Identify which cell holds the provided text, then report its [X, Y] central coordinate. 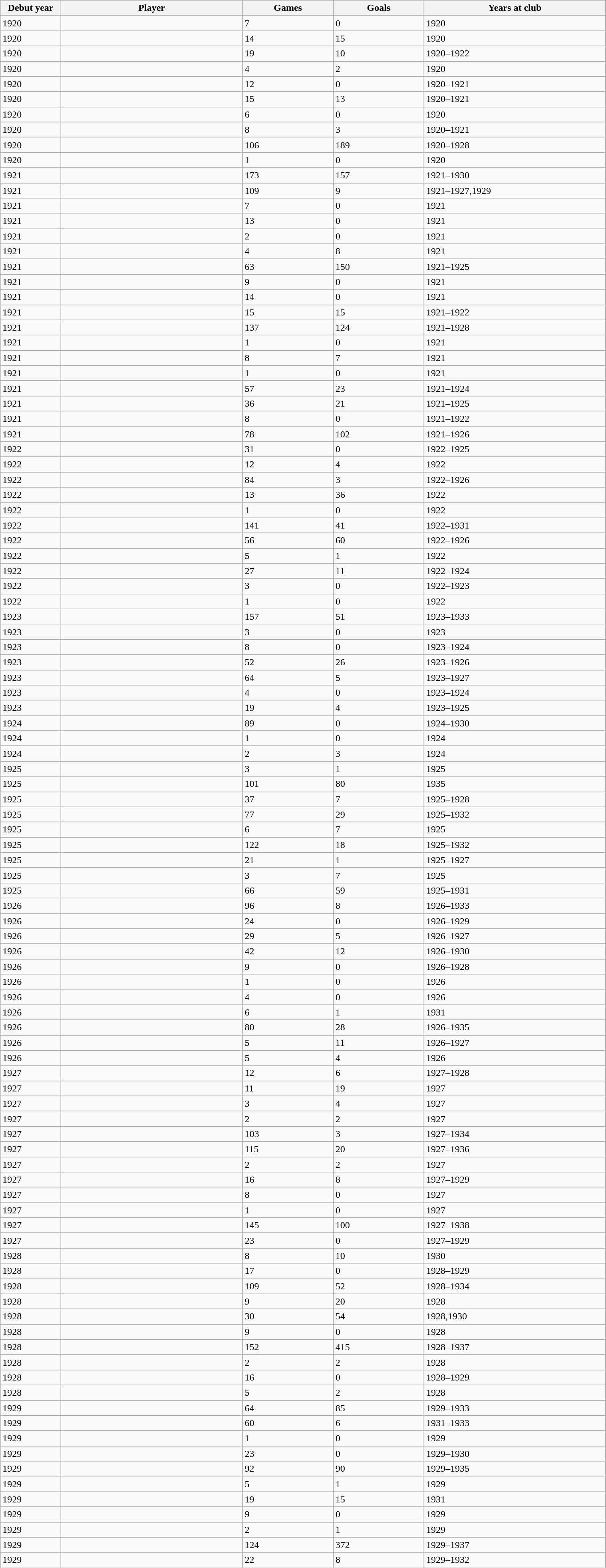
102 [379, 434]
24 [288, 921]
101 [288, 784]
1931–1933 [515, 1423]
141 [288, 525]
1921–1926 [515, 434]
31 [288, 449]
30 [288, 1317]
1929–1932 [515, 1560]
28 [379, 1027]
1929–1937 [515, 1545]
59 [379, 890]
26 [379, 662]
103 [288, 1134]
1926–1928 [515, 967]
Goals [379, 8]
1930 [515, 1256]
27 [288, 571]
66 [288, 890]
122 [288, 845]
1924–1930 [515, 723]
152 [288, 1347]
63 [288, 267]
17 [288, 1271]
Games [288, 8]
1921–1928 [515, 327]
173 [288, 175]
1935 [515, 784]
1925–1928 [515, 799]
Years at club [515, 8]
Debut year [31, 8]
18 [379, 845]
1928–1934 [515, 1286]
1923–1925 [515, 708]
1926–1929 [515, 921]
22 [288, 1560]
189 [379, 145]
51 [379, 616]
1921–1930 [515, 175]
150 [379, 267]
1921–1927,1929 [515, 191]
89 [288, 723]
1927–1928 [515, 1073]
84 [288, 480]
1928,1930 [515, 1317]
41 [379, 525]
1926–1933 [515, 906]
145 [288, 1225]
1926–1935 [515, 1027]
77 [288, 814]
78 [288, 434]
115 [288, 1149]
1922–1923 [515, 586]
Player [152, 8]
1920–1928 [515, 145]
1927–1936 [515, 1149]
1922–1931 [515, 525]
37 [288, 799]
56 [288, 541]
92 [288, 1469]
1925–1931 [515, 890]
1927–1934 [515, 1134]
100 [379, 1225]
96 [288, 906]
1926–1930 [515, 952]
54 [379, 1317]
42 [288, 952]
1923–1927 [515, 678]
372 [379, 1545]
1927–1938 [515, 1225]
57 [288, 388]
415 [379, 1347]
1921–1924 [515, 388]
1923–1933 [515, 616]
1929–1935 [515, 1469]
1923–1926 [515, 662]
1922–1925 [515, 449]
85 [379, 1408]
90 [379, 1469]
137 [288, 327]
1928–1937 [515, 1347]
1925–1927 [515, 860]
106 [288, 145]
1920–1922 [515, 54]
1929–1930 [515, 1454]
1922–1924 [515, 571]
1929–1933 [515, 1408]
